Locate the cell with the specified text and output its [X, Y] center coordinate. 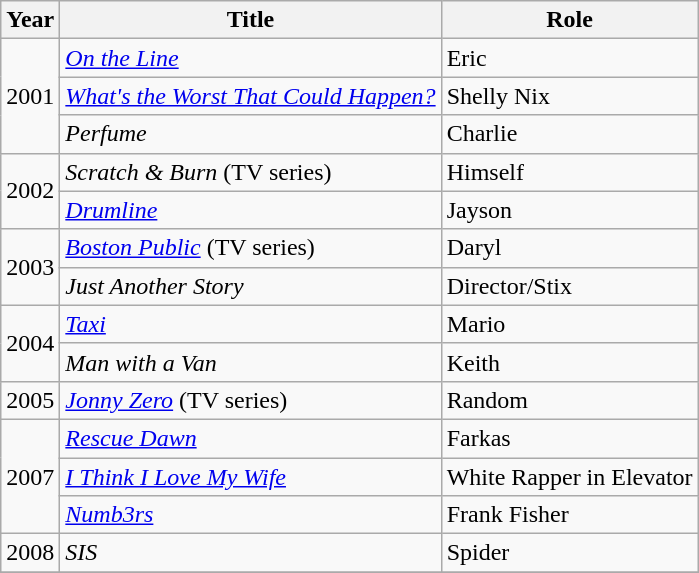
2004 [30, 343]
Charlie [570, 134]
Drumline [250, 210]
2001 [30, 96]
Scratch & Burn (TV series) [250, 172]
On the Line [250, 58]
I Think I Love My Wife [250, 477]
What's the Worst That Could Happen? [250, 96]
Numb3rs [250, 515]
Taxi [250, 324]
2008 [30, 553]
Spider [570, 553]
Daryl [570, 248]
Farkas [570, 438]
Frank Fisher [570, 515]
Director/Stix [570, 286]
Man with a Van [250, 362]
Mario [570, 324]
2005 [30, 400]
2002 [30, 191]
Shelly Nix [570, 96]
Title [250, 20]
Himself [570, 172]
2007 [30, 476]
Boston Public (TV series) [250, 248]
White Rapper in Elevator [570, 477]
Rescue Dawn [250, 438]
SIS [250, 553]
Jonny Zero (TV series) [250, 400]
Jayson [570, 210]
Role [570, 20]
Random [570, 400]
2003 [30, 267]
Keith [570, 362]
Year [30, 20]
Just Another Story [250, 286]
Eric [570, 58]
Perfume [250, 134]
